Return [x, y] of the center of cell containing provided text 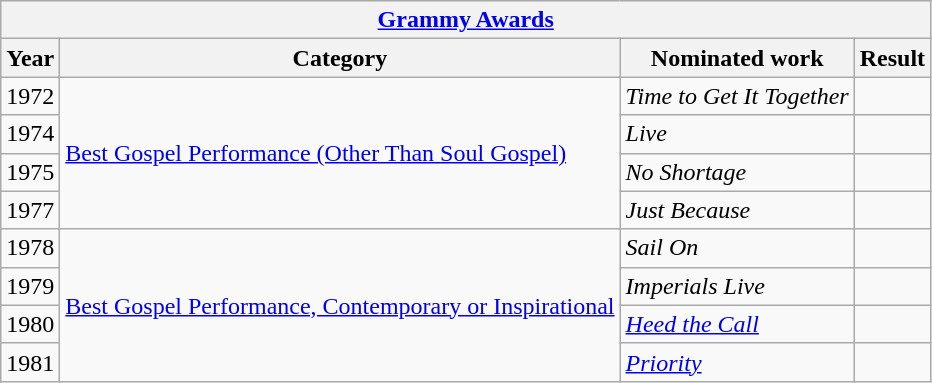
Live [737, 134]
Category [340, 58]
Time to Get It Together [737, 96]
1977 [30, 210]
Grammy Awards [466, 20]
1978 [30, 248]
No Shortage [737, 172]
Best Gospel Performance, Contemporary or Inspirational [340, 305]
Sail On [737, 248]
1975 [30, 172]
Year [30, 58]
1981 [30, 362]
1980 [30, 324]
1972 [30, 96]
Priority [737, 362]
Result [892, 58]
Imperials Live [737, 286]
Just Because [737, 210]
1974 [30, 134]
1979 [30, 286]
Best Gospel Performance (Other Than Soul Gospel) [340, 153]
Heed the Call [737, 324]
Nominated work [737, 58]
